Search for the cell housing the specified text and yield its [x, y] center coordinate. 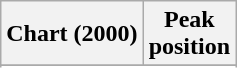
Chart (2000) [72, 34]
Peakposition [189, 34]
